Determine the (X, Y) coordinate at the center of the cell enclosing the given text.  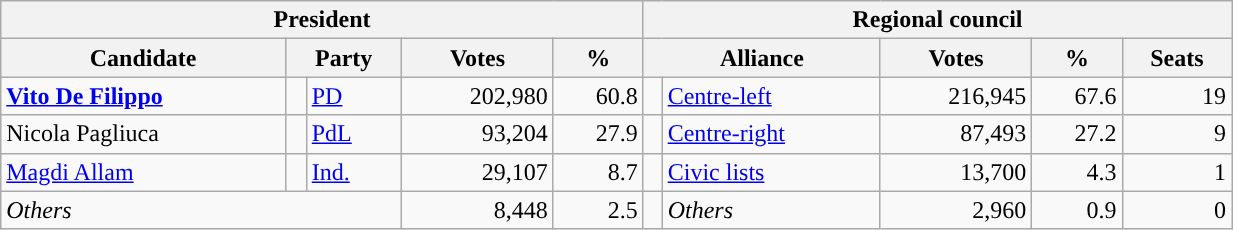
Candidate (144, 58)
13,700 (956, 172)
202,980 (478, 96)
27.2 (1077, 134)
Seats (1177, 58)
67.6 (1077, 96)
PD (354, 96)
Vito De Filippo (144, 96)
PdL (354, 134)
0.9 (1077, 210)
Magdi Allam (144, 172)
0 (1177, 210)
President (322, 20)
Civic lists (771, 172)
87,493 (956, 134)
2.5 (598, 210)
93,204 (478, 134)
Centre-right (771, 134)
Alliance (762, 58)
19 (1177, 96)
Nicola Pagliuca (144, 134)
27.9 (598, 134)
216,945 (956, 96)
8,448 (478, 210)
60.8 (598, 96)
Party (344, 58)
8.7 (598, 172)
2,960 (956, 210)
Ind. (354, 172)
Centre-left (771, 96)
4.3 (1077, 172)
1 (1177, 172)
29,107 (478, 172)
Regional council (937, 20)
9 (1177, 134)
